For the text-containing cell, return its midpoint in [X, Y] coordinate format. 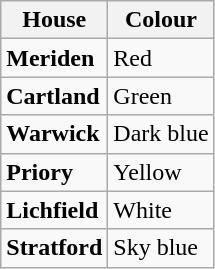
Lichfield [54, 210]
House [54, 20]
Priory [54, 172]
Cartland [54, 96]
Red [161, 58]
Meriden [54, 58]
White [161, 210]
Stratford [54, 248]
Sky blue [161, 248]
Green [161, 96]
Dark blue [161, 134]
Colour [161, 20]
Warwick [54, 134]
Yellow [161, 172]
